Detect which cell encompasses the target text, then output its (x, y) center coordinate. 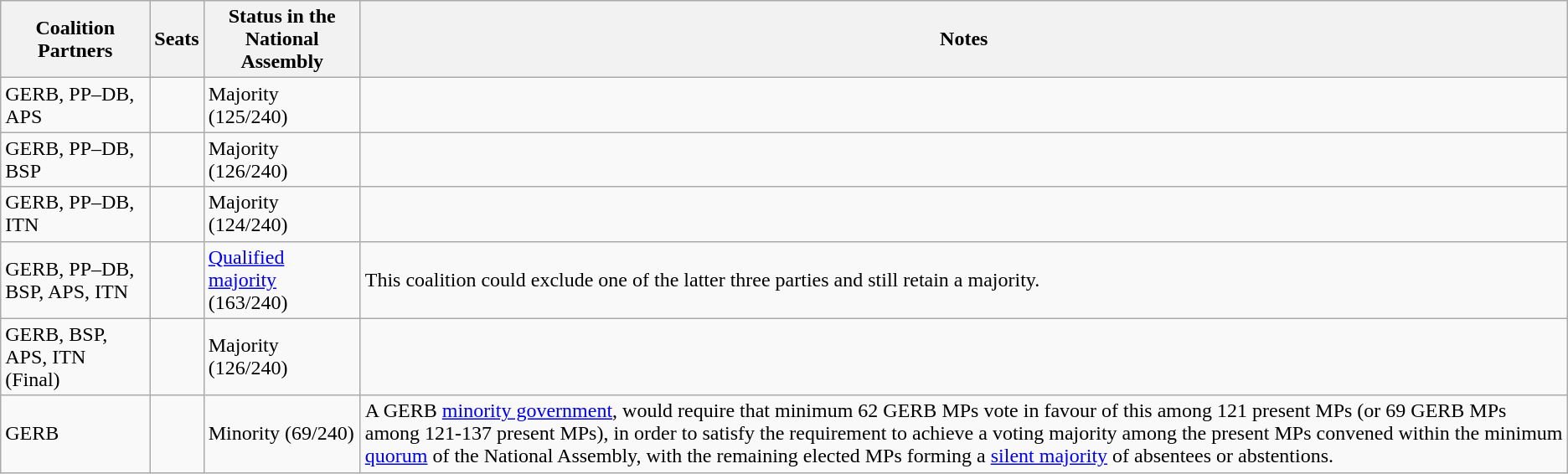
GERB, PP–DB, BSP (75, 159)
Majority (124/240) (281, 214)
GERB, PP–DB, APS (75, 106)
GERB (75, 434)
This coalition could exclude one of the latter three parties and still retain a majority. (963, 280)
Coalition Partners (75, 39)
Minority (69/240) (281, 434)
GERB, PP–DB, ITN (75, 214)
Notes (963, 39)
Status in the National Assembly (281, 39)
GERB, PP–DB, BSP, APS, ITN (75, 280)
Seats (177, 39)
Majority (125/240) (281, 106)
Qualified majority (163/240) (281, 280)
GERB, BSP, APS, ITN (Final) (75, 357)
